Output the (x, y) coordinate of the center of the cell containing the given text.  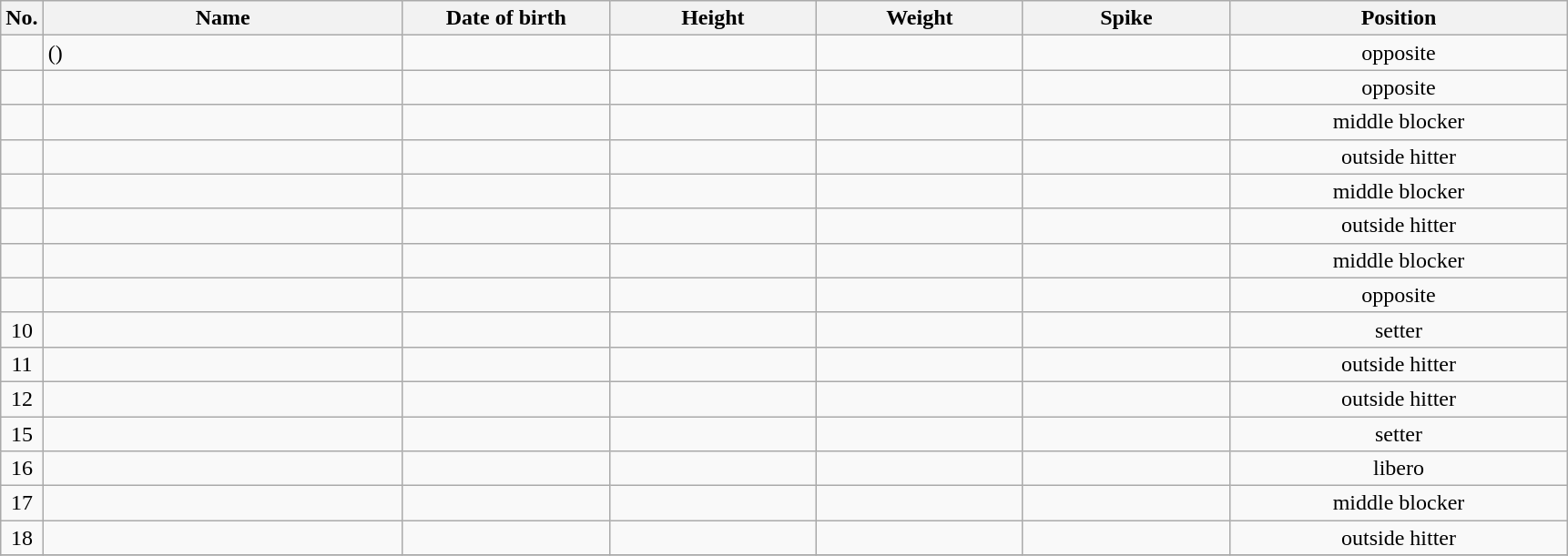
Height (712, 18)
Spike (1125, 18)
16 (22, 469)
11 (22, 364)
() (222, 53)
17 (22, 503)
18 (22, 538)
Weight (920, 18)
libero (1399, 469)
No. (22, 18)
Position (1399, 18)
Date of birth (506, 18)
15 (22, 434)
12 (22, 399)
Name (222, 18)
10 (22, 329)
